Determine the [X, Y] coordinate at the center of the cell enclosing the given text.  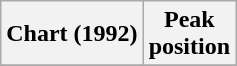
Chart (1992) [72, 34]
Peakposition [189, 34]
